Determine the (x, y) coordinate at the center of the cell enclosing the given text.  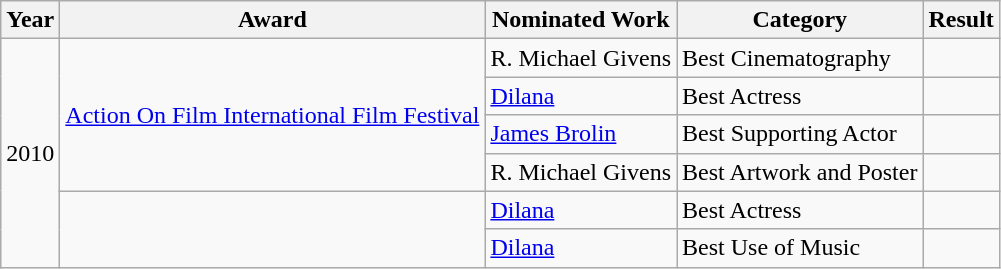
Action On Film International Film Festival (272, 115)
Year (30, 20)
Best Cinematography (800, 58)
James Brolin (581, 134)
Best Artwork and Poster (800, 172)
2010 (30, 153)
Best Use of Music (800, 248)
Result (961, 20)
Nominated Work (581, 20)
Best Supporting Actor (800, 134)
Award (272, 20)
Category (800, 20)
